Capture the cell that displays the provided text and extract its [x, y] central coordinate. 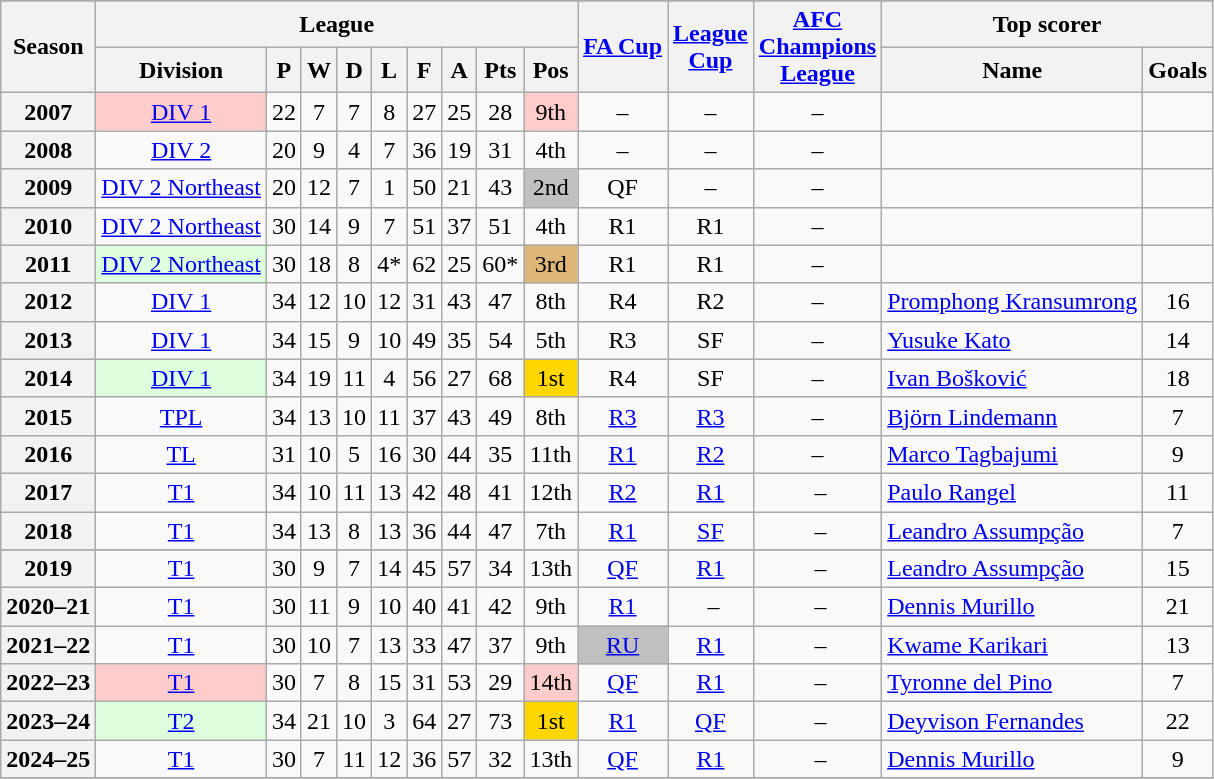
2012 [48, 302]
2023–24 [48, 721]
2009 [48, 188]
2018 [48, 531]
7th [551, 531]
3 [390, 721]
29 [500, 683]
T2 [182, 721]
D [354, 70]
2016 [48, 454]
FA Cup [623, 47]
32 [500, 759]
48 [460, 492]
AFC Champions League [817, 47]
2011 [48, 264]
2020–21 [48, 607]
2022–23 [48, 683]
Paulo Rangel [1012, 492]
2021–22 [48, 645]
Top scorer [1048, 24]
2008 [48, 150]
2013 [48, 340]
Pos [551, 70]
50 [424, 188]
2017 [48, 492]
64 [424, 721]
Kwame Karikari [1012, 645]
14th [551, 683]
Name [1012, 70]
2019 [48, 569]
League [337, 24]
Tyronne del Pino [1012, 683]
4* [390, 264]
2nd [551, 188]
L [390, 70]
Pts [500, 70]
5th [551, 340]
5 [354, 454]
73 [500, 721]
Goals [1178, 70]
40 [424, 607]
Yusuke Kato [1012, 340]
TPL [182, 416]
Promphong Kransumrong [1012, 302]
LeagueCup [711, 47]
Season [48, 47]
33 [424, 645]
2015 [48, 416]
W [318, 70]
53 [460, 683]
Deyvison Fernandes [1012, 721]
11th [551, 454]
12th [551, 492]
3rd [551, 264]
A [460, 70]
RU [623, 645]
P [284, 70]
Division [182, 70]
Ivan Bošković [1012, 378]
TL [182, 454]
F [424, 70]
68 [500, 378]
2007 [48, 112]
2024–25 [48, 759]
45 [424, 569]
1 [390, 188]
62 [424, 264]
54 [500, 340]
2010 [48, 226]
60* [500, 264]
28 [500, 112]
56 [424, 378]
2014 [48, 378]
DIV 2 [182, 150]
Björn Lindemann [1012, 416]
Marco Tagbajumi [1012, 454]
